Return the [x, y] coordinate for the center point of the cell that contains the specified text.  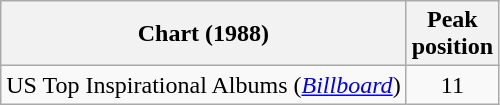
Peakposition [452, 34]
Chart (1988) [204, 34]
US Top Inspirational Albums (Billboard) [204, 85]
11 [452, 85]
